Extract the [x, y] coordinate from the center of the cell holding the provided text.  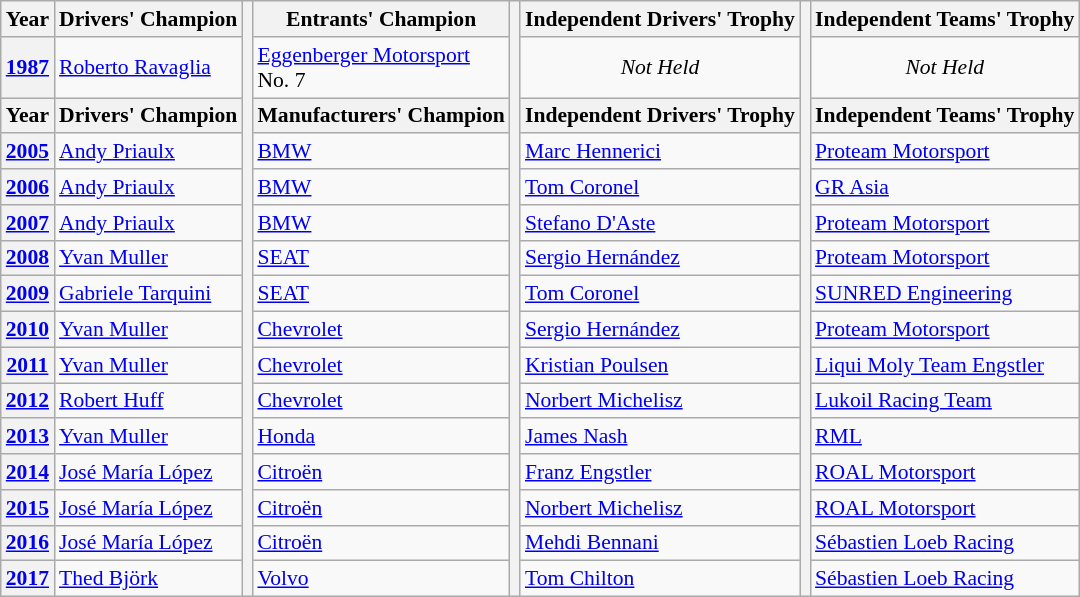
RML [944, 437]
Eggenberger MotorsportNo. 7 [380, 68]
2009 [28, 294]
Tom Chilton [660, 579]
Franz Engstler [660, 472]
Stefano D'Aste [660, 223]
1987 [28, 68]
Roberto Ravaglia [148, 68]
2005 [28, 152]
Robert Huff [148, 401]
2010 [28, 330]
2014 [28, 472]
2016 [28, 543]
2006 [28, 187]
Volvo [380, 579]
Mehdi Bennani [660, 543]
James Nash [660, 437]
Honda [380, 437]
Gabriele Tarquini [148, 294]
GR Asia [944, 187]
2013 [28, 437]
2007 [28, 223]
Marc Hennerici [660, 152]
2008 [28, 258]
2017 [28, 579]
Entrants' Champion [380, 19]
Liqui Moly Team Engstler [944, 365]
SUNRED Engineering [944, 294]
2011 [28, 365]
2012 [28, 401]
Kristian Poulsen [660, 365]
Thed Björk [148, 579]
Lukoil Racing Team [944, 401]
2015 [28, 508]
Manufacturers' Champion [380, 116]
